Scan for the cell matching the given text and deliver its [x, y] coordinate at center. 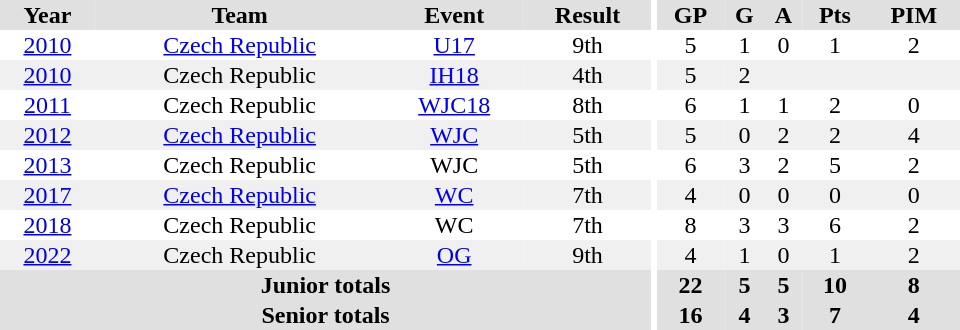
2012 [48, 135]
2013 [48, 165]
Year [48, 15]
IH18 [454, 75]
A [784, 15]
U17 [454, 45]
G [744, 15]
Team [240, 15]
Senior totals [326, 315]
Pts [834, 15]
10 [834, 285]
2018 [48, 225]
PIM [914, 15]
16 [691, 315]
2017 [48, 195]
22 [691, 285]
WJC18 [454, 105]
8th [588, 105]
Event [454, 15]
Result [588, 15]
GP [691, 15]
2022 [48, 255]
4th [588, 75]
OG [454, 255]
2011 [48, 105]
Junior totals [326, 285]
7 [834, 315]
